Pinpoint the cell where the given text exists, returning its [X, Y] midpoint coordinate. 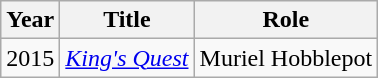
2015 [30, 58]
Role [286, 20]
King's Quest [127, 58]
Muriel Hobblepot [286, 58]
Title [127, 20]
Year [30, 20]
